Determine the (X, Y) coordinate at the center of the cell enclosing the given text.  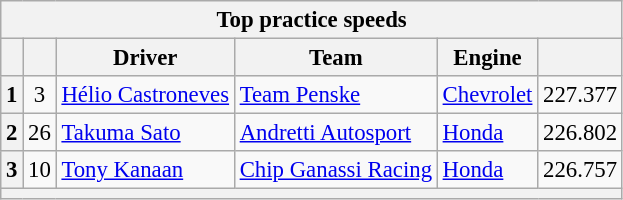
Driver (145, 58)
Engine (487, 58)
Chip Ganassi Racing (336, 170)
226.757 (580, 170)
2 (12, 133)
Team Penske (336, 95)
26 (40, 133)
1 (12, 95)
Tony Kanaan (145, 170)
Andretti Autosport (336, 133)
Takuma Sato (145, 133)
Hélio Castroneves (145, 95)
10 (40, 170)
Chevrolet (487, 95)
Top practice speeds (312, 20)
227.377 (580, 95)
226.802 (580, 133)
Team (336, 58)
